From the cell containing the given text, extract its center point as (x, y) coordinate. 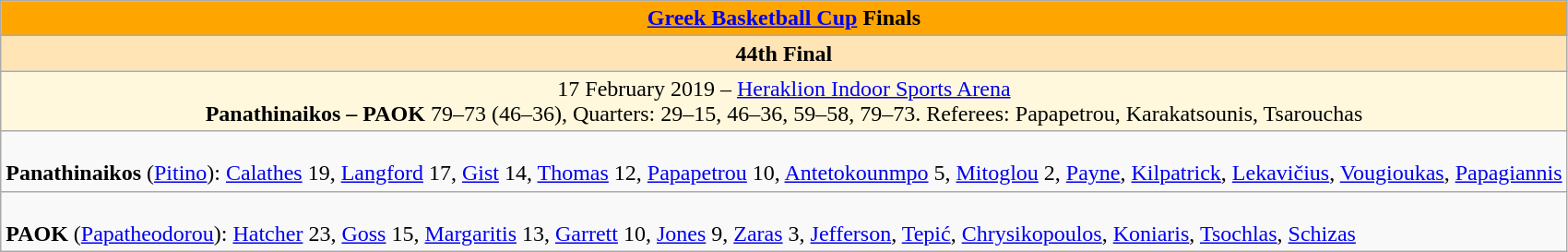
44th Final (784, 54)
Greek Basketball Cup Finals (784, 18)
PAOK (Papatheodorou): Hatcher 23, Goss 15, Margaritis 13, Garrett 10, Jones 9, Zaras 3, Jefferson, Tepić, Chrysikopoulos, Koniaris, Tsochlas, Schizas (784, 222)
